Find where the given text appears and provide that cell's center as [X, Y] coordinate. 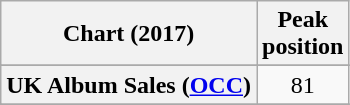
UK Album Sales (OCC) [129, 85]
Chart (2017) [129, 34]
Peakposition [303, 34]
81 [303, 85]
